Return [X, Y] of the center of cell containing provided text 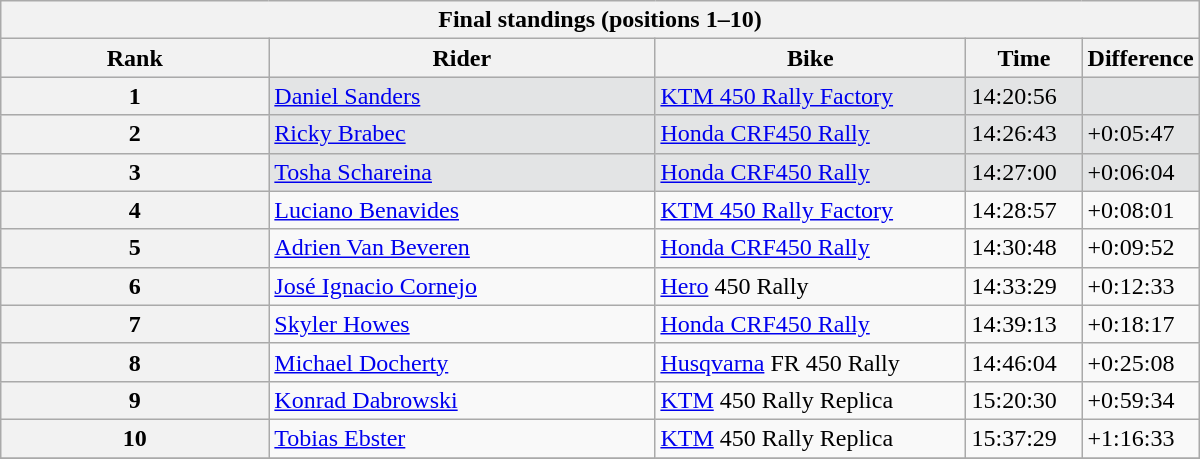
+0:09:52 [1140, 248]
Hero 450 Rally [810, 286]
10 [135, 438]
7 [135, 324]
9 [135, 400]
+0:06:04 [1140, 172]
Luciano Benavides [462, 210]
Konrad Dabrowski [462, 400]
14:30:48 [1024, 248]
14:26:43 [1024, 134]
14:33:29 [1024, 286]
4 [135, 210]
Husqvarna FR 450 Rally [810, 362]
José Ignacio Cornejo [462, 286]
Time [1024, 58]
15:37:29 [1024, 438]
Rider [462, 58]
Tosha Schareina [462, 172]
14:27:00 [1024, 172]
Adrien Van Beveren [462, 248]
+0:12:33 [1140, 286]
Tobias Ebster [462, 438]
Bike [810, 58]
Daniel Sanders [462, 96]
+0:25:08 [1140, 362]
+0:59:34 [1140, 400]
3 [135, 172]
+0:08:01 [1140, 210]
Skyler Howes [462, 324]
Rank [135, 58]
14:28:57 [1024, 210]
14:20:56 [1024, 96]
5 [135, 248]
Ricky Brabec [462, 134]
6 [135, 286]
2 [135, 134]
14:39:13 [1024, 324]
14:46:04 [1024, 362]
Michael Docherty [462, 362]
Final standings (positions 1–10) [600, 20]
+0:05:47 [1140, 134]
+1:16:33 [1140, 438]
15:20:30 [1024, 400]
1 [135, 96]
+0:18:17 [1140, 324]
8 [135, 362]
Difference [1140, 58]
